Provide the [X, Y] coordinate of the cell's center where the given text is located.  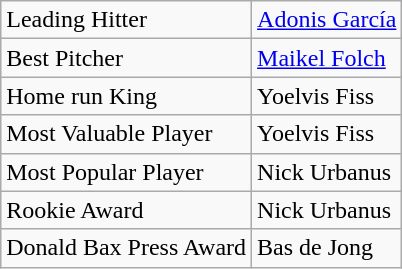
Home run King [126, 96]
Rookie Award [126, 210]
Most Valuable Player [126, 134]
Donald Bax Press Award [126, 248]
Adonis García [327, 20]
Maikel Folch [327, 58]
Most Popular Player [126, 172]
Best Pitcher [126, 58]
Leading Hitter [126, 20]
Bas de Jong [327, 248]
